Provide the (X, Y) coordinate of the cell's center where the given text is located.  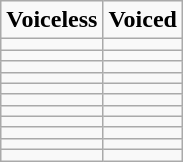
Voiceless (52, 20)
Voiced (143, 20)
